Pinpoint the cell where the given text exists, returning its (x, y) midpoint coordinate. 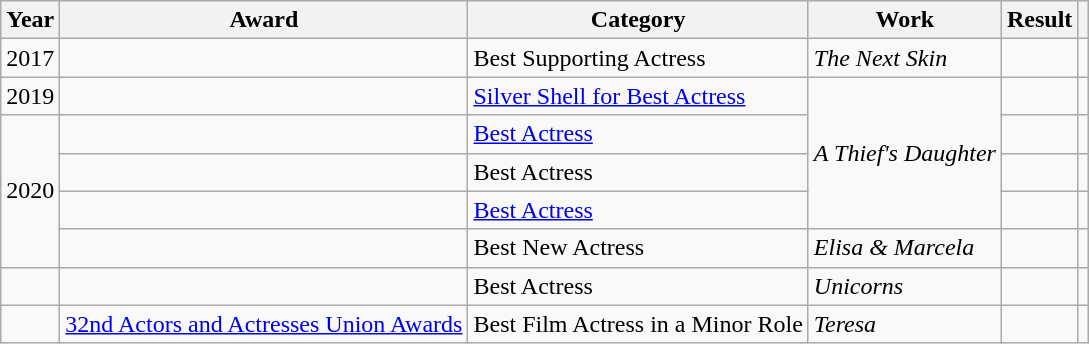
Award (264, 20)
Unicorns (904, 286)
Best New Actress (638, 248)
Category (638, 20)
2020 (30, 191)
Elisa & Marcela (904, 248)
A Thief's Daughter (904, 153)
2017 (30, 58)
Best Film Actress in a Minor Role (638, 324)
32nd Actors and Actresses Union Awards (264, 324)
Silver Shell for Best Actress (638, 96)
Teresa (904, 324)
Year (30, 20)
Best Supporting Actress (638, 58)
The Next Skin (904, 58)
Work (904, 20)
Result (1039, 20)
2019 (30, 96)
